For the text-containing cell, return its midpoint in (x, y) coordinate format. 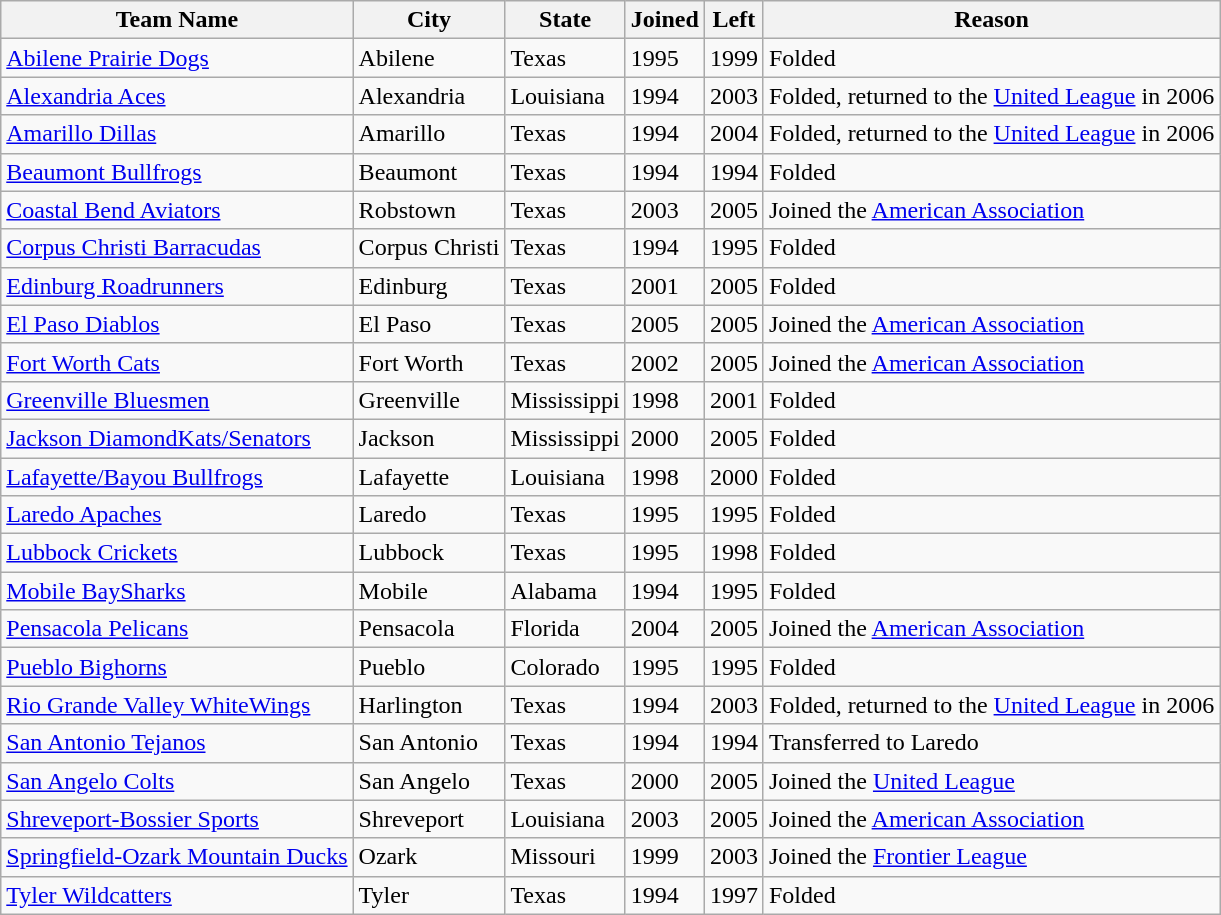
Reason (991, 20)
Left (734, 20)
Edinburg Roadrunners (177, 286)
Amarillo Dillas (177, 134)
Tyler (429, 895)
Abilene Prairie Dogs (177, 58)
Edinburg (429, 286)
Pueblo (429, 667)
Transferred to Laredo (991, 743)
2002 (664, 362)
Abilene (429, 58)
Beaumont (429, 172)
Corpus Christi (429, 248)
Team Name (177, 20)
Mobile BaySharks (177, 591)
Lubbock (429, 553)
Joined the United League (991, 781)
Tyler Wildcatters (177, 895)
Alexandria Aces (177, 96)
Springfield-Ozark Mountain Ducks (177, 857)
Joined (664, 20)
Florida (565, 629)
El Paso Diablos (177, 324)
State (565, 20)
Rio Grande Valley WhiteWings (177, 705)
Lafayette (429, 477)
Laredo (429, 515)
Corpus Christi Barracudas (177, 248)
Laredo Apaches (177, 515)
Lubbock Crickets (177, 553)
Beaumont Bullfrogs (177, 172)
Alexandria (429, 96)
Shreveport (429, 819)
Robstown (429, 210)
Pueblo Bighorns (177, 667)
Coastal Bend Aviators (177, 210)
Pensacola Pelicans (177, 629)
Fort Worth (429, 362)
Fort Worth Cats (177, 362)
San Antonio Tejanos (177, 743)
Alabama (565, 591)
Joined the Frontier League (991, 857)
Colorado (565, 667)
Amarillo (429, 134)
Mobile (429, 591)
San Antonio (429, 743)
Jackson DiamondKats/Senators (177, 438)
Lafayette/Bayou Bullfrogs (177, 477)
Pensacola (429, 629)
Shreveport-Bossier Sports (177, 819)
Ozark (429, 857)
1997 (734, 895)
San Angelo Colts (177, 781)
Missouri (565, 857)
Greenville (429, 400)
City (429, 20)
El Paso (429, 324)
Greenville Bluesmen (177, 400)
Jackson (429, 438)
San Angelo (429, 781)
Harlington (429, 705)
